Provide the [X, Y] coordinate of the cell's center where the given text is located.  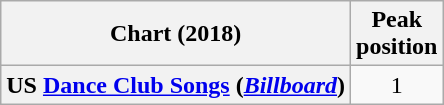
US Dance Club Songs (Billboard) [176, 85]
Chart (2018) [176, 34]
1 [397, 85]
Peakposition [397, 34]
